For the text-containing cell, return its midpoint in (x, y) coordinate format. 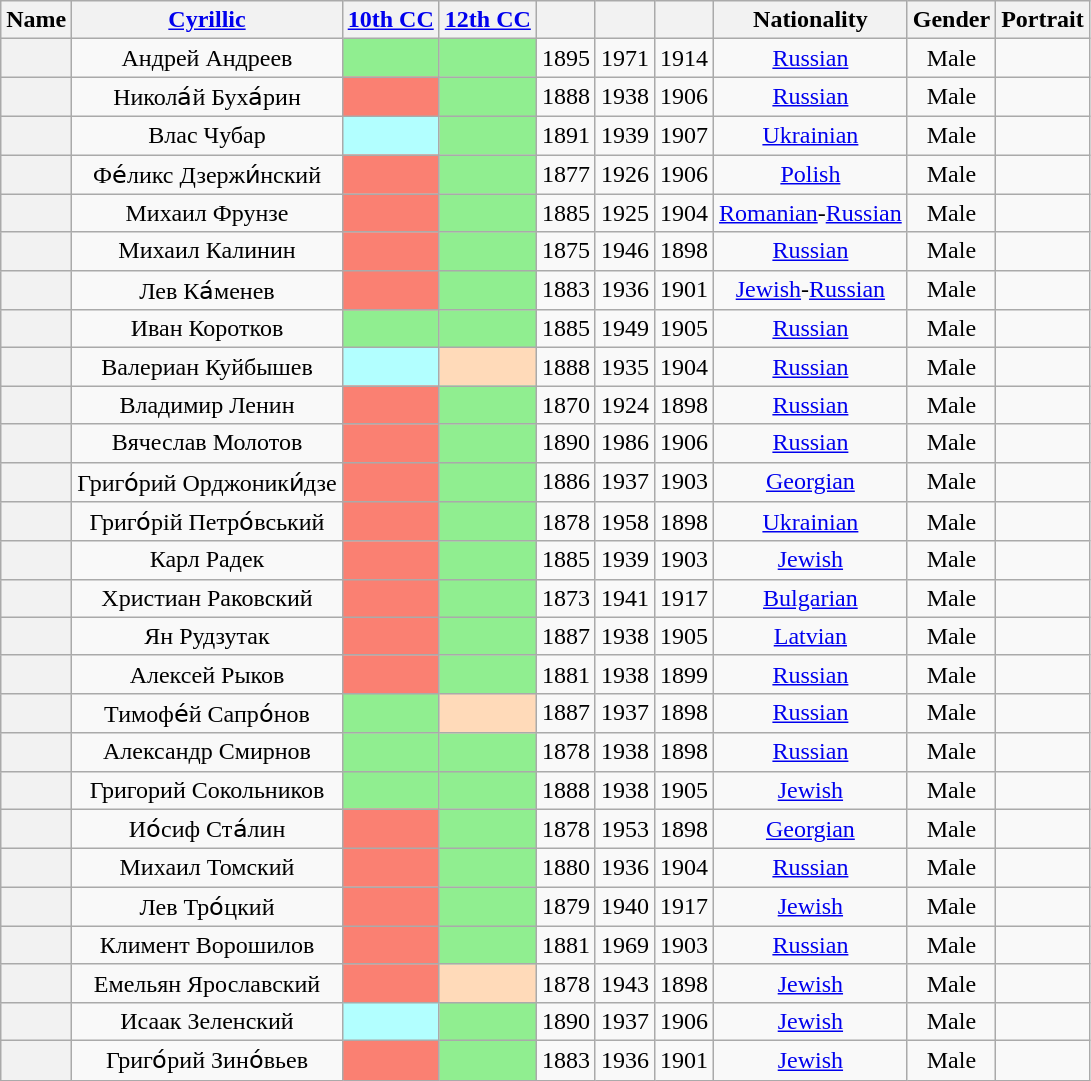
1924 (624, 405)
Христиан Раковский (207, 598)
1877 (566, 174)
1886 (566, 482)
Владимир Ленин (207, 405)
Name (36, 20)
Григо́рій Петро́вський (207, 522)
1873 (566, 598)
Cyrillic (207, 20)
1925 (624, 213)
Вячеслав Молотов (207, 443)
Иван Коротков (207, 329)
Nationality (811, 20)
Валериан Куйбышев (207, 367)
1926 (624, 174)
1940 (624, 907)
Лев Тро́цкий (207, 907)
Григорий Сокольников (207, 790)
Климент Ворошилов (207, 945)
Емельян Ярославский (207, 983)
Андрей Андреев (207, 58)
Александр Смирнов (207, 752)
Portrait (1043, 20)
1953 (624, 829)
Gender (951, 20)
Ио́сиф Ста́лин (207, 829)
1907 (684, 135)
Тимофе́й Сапро́нов (207, 713)
1914 (684, 58)
Михаил Томский (207, 868)
1969 (624, 945)
Влас Чубар (207, 135)
1986 (624, 443)
Алексей Рыков (207, 674)
1895 (566, 58)
Romanian-Russian (811, 213)
1946 (624, 251)
Исаак Зеленский (207, 1021)
Bulgarian (811, 598)
Михаил Калинин (207, 251)
Карл Радек (207, 560)
Григо́рий Зино́вьев (207, 1060)
1949 (624, 329)
Фе́ликс Дзержи́нский (207, 174)
1941 (624, 598)
12th CC (488, 20)
Ян Рудзутак (207, 636)
Лев Ка́менев (207, 290)
1935 (624, 367)
Григо́рий Орджоники́дзе (207, 482)
1891 (566, 135)
1880 (566, 868)
10th CC (390, 20)
1971 (624, 58)
Jewish-Russian (811, 290)
Latvian (811, 636)
1870 (566, 405)
Михаил Фрунзе (207, 213)
Никола́й Буха́рин (207, 97)
1899 (684, 674)
1958 (624, 522)
Polish (811, 174)
1879 (566, 907)
1875 (566, 251)
1943 (624, 983)
